Pinpoint the cell where the given text exists, returning its [x, y] midpoint coordinate. 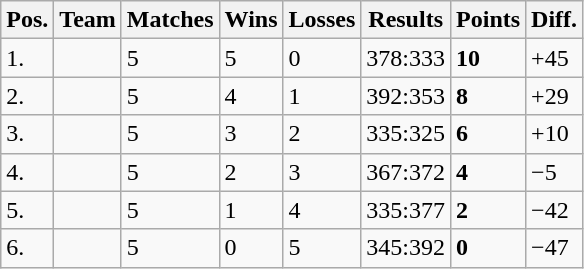
335:325 [406, 134]
5. [28, 210]
10 [488, 58]
Losses [322, 20]
392:353 [406, 96]
378:333 [406, 58]
+29 [554, 96]
Wins [251, 20]
−42 [554, 210]
4. [28, 172]
367:372 [406, 172]
+10 [554, 134]
+45 [554, 58]
3. [28, 134]
−5 [554, 172]
Points [488, 20]
6. [28, 248]
2. [28, 96]
Results [406, 20]
1. [28, 58]
345:392 [406, 248]
6 [488, 134]
Diff. [554, 20]
8 [488, 96]
Team [88, 20]
Matches [170, 20]
Pos. [28, 20]
−47 [554, 248]
335:377 [406, 210]
